Determine the (x, y) coordinate at the center of the cell enclosing the given text.  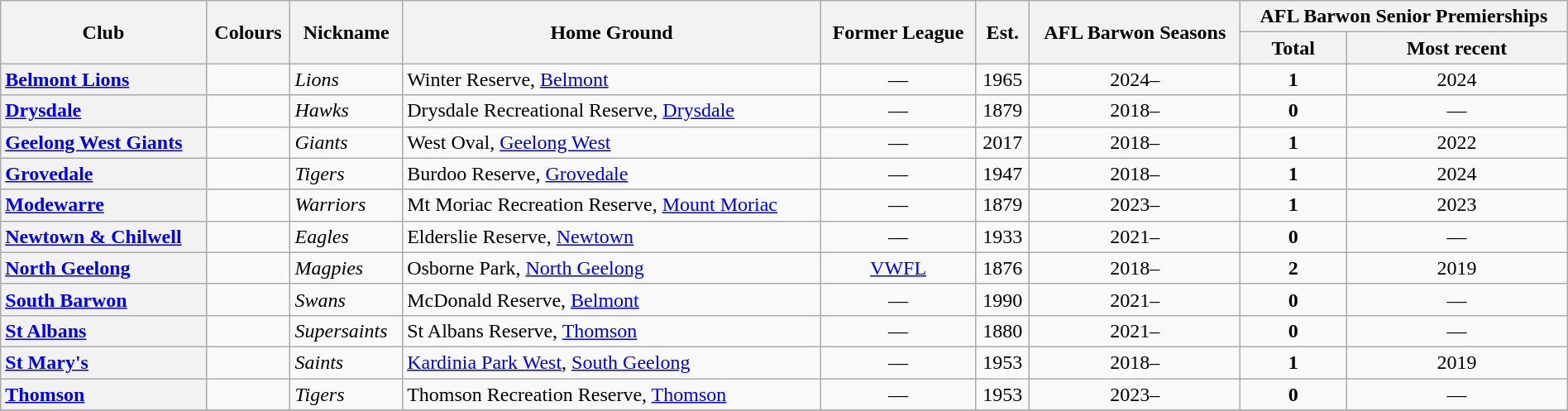
Grovedale (103, 174)
St Albans (103, 331)
Belmont Lions (103, 79)
Thomson Recreation Reserve, Thomson (612, 394)
Newtown & Chilwell (103, 237)
VWFL (898, 268)
1880 (1002, 331)
Total (1293, 48)
2022 (1457, 142)
1947 (1002, 174)
Thomson (103, 394)
South Barwon (103, 299)
Burdoo Reserve, Grovedale (612, 174)
Giants (347, 142)
North Geelong (103, 268)
Kardinia Park West, South Geelong (612, 362)
St Albans Reserve, Thomson (612, 331)
St Mary's (103, 362)
West Oval, Geelong West (612, 142)
Saints (347, 362)
Warriors (347, 205)
Mt Moriac Recreation Reserve, Mount Moriac (612, 205)
Est. (1002, 32)
McDonald Reserve, Belmont (612, 299)
Drysdale Recreational Reserve, Drysdale (612, 111)
Drysdale (103, 111)
1876 (1002, 268)
Supersaints (347, 331)
AFL Barwon Senior Premierships (1404, 17)
1965 (1002, 79)
2023 (1457, 205)
1990 (1002, 299)
Former League (898, 32)
Eagles (347, 237)
Winter Reserve, Belmont (612, 79)
Most recent (1457, 48)
Elderslie Reserve, Newtown (612, 237)
2017 (1002, 142)
AFL Barwon Seasons (1135, 32)
2 (1293, 268)
Geelong West Giants (103, 142)
Club (103, 32)
Hawks (347, 111)
1933 (1002, 237)
2024– (1135, 79)
Magpies (347, 268)
Swans (347, 299)
Home Ground (612, 32)
Lions (347, 79)
Osborne Park, North Geelong (612, 268)
Nickname (347, 32)
Modewarre (103, 205)
Colours (248, 32)
